Locate the cell with the specified text and output its [x, y] center coordinate. 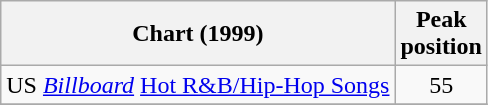
Chart (1999) [198, 34]
55 [441, 85]
US Billboard Hot R&B/Hip-Hop Songs [198, 85]
Peakposition [441, 34]
